Scan for the cell matching the given text and deliver its (X, Y) coordinate at center. 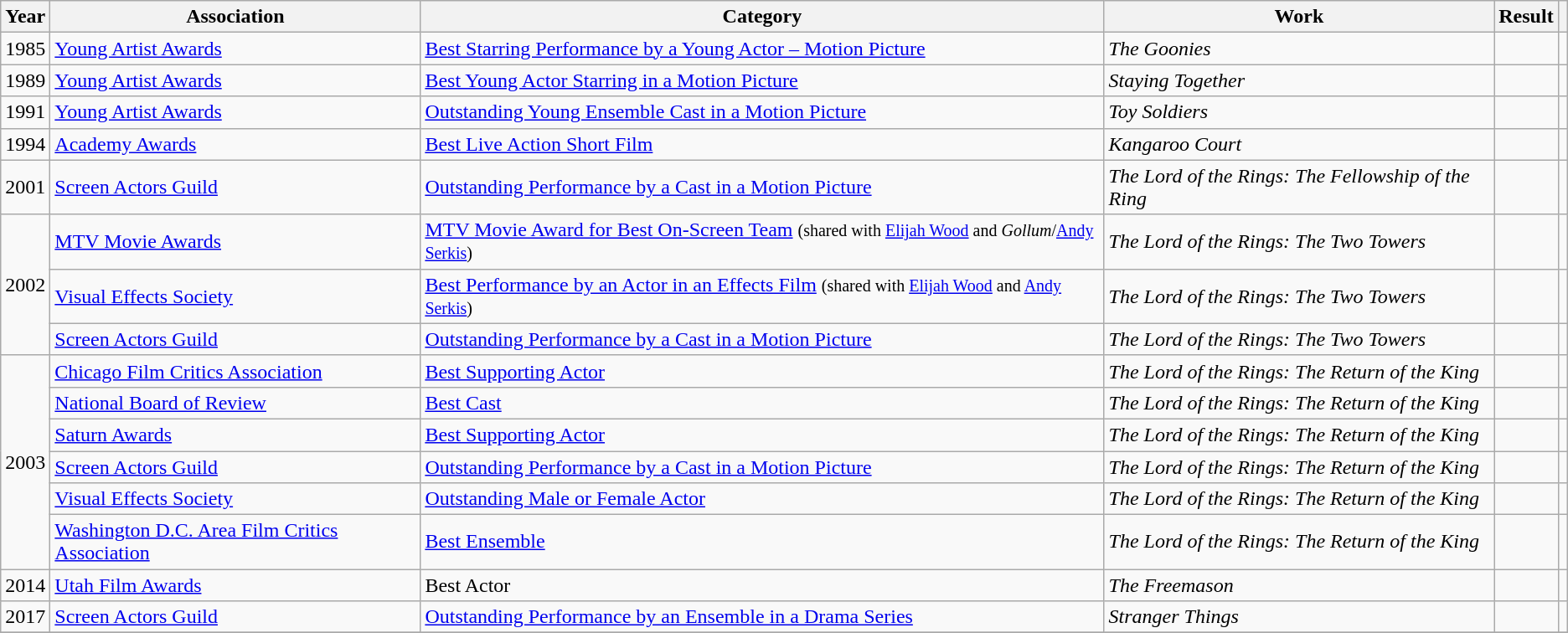
MTV Movie Award for Best On-Screen Team (shared with Elijah Wood and Gollum/Andy Serkis) (762, 241)
Best Actor (762, 585)
Outstanding Young Ensemble Cast in a Motion Picture (762, 112)
Result (1526, 17)
2002 (25, 285)
Best Starring Performance by a Young Actor – Motion Picture (762, 49)
2014 (25, 585)
Best Cast (762, 403)
Work (1299, 17)
Stranger Things (1299, 617)
Kangaroo Court (1299, 144)
Academy Awards (235, 144)
MTV Movie Awards (235, 241)
Chicago Film Critics Association (235, 371)
2001 (25, 188)
Best Live Action Short Film (762, 144)
Saturn Awards (235, 435)
Outstanding Performance by an Ensemble in a Drama Series (762, 617)
Association (235, 17)
Best Ensemble (762, 543)
The Lord of the Rings: The Fellowship of the Ring (1299, 188)
Utah Film Awards (235, 585)
The Goonies (1299, 49)
Best Young Actor Starring in a Motion Picture (762, 80)
1985 (25, 49)
Staying Together (1299, 80)
1994 (25, 144)
Best Performance by an Actor in an Effects Film (shared with Elijah Wood and Andy Serkis) (762, 296)
2003 (25, 462)
Category (762, 17)
1989 (25, 80)
1991 (25, 112)
Toy Soldiers (1299, 112)
Year (25, 17)
The Freemason (1299, 585)
2017 (25, 617)
Outstanding Male or Female Actor (762, 499)
Washington D.C. Area Film Critics Association (235, 543)
National Board of Review (235, 403)
